Provide the (x, y) coordinate of the cell's center where the given text is located.  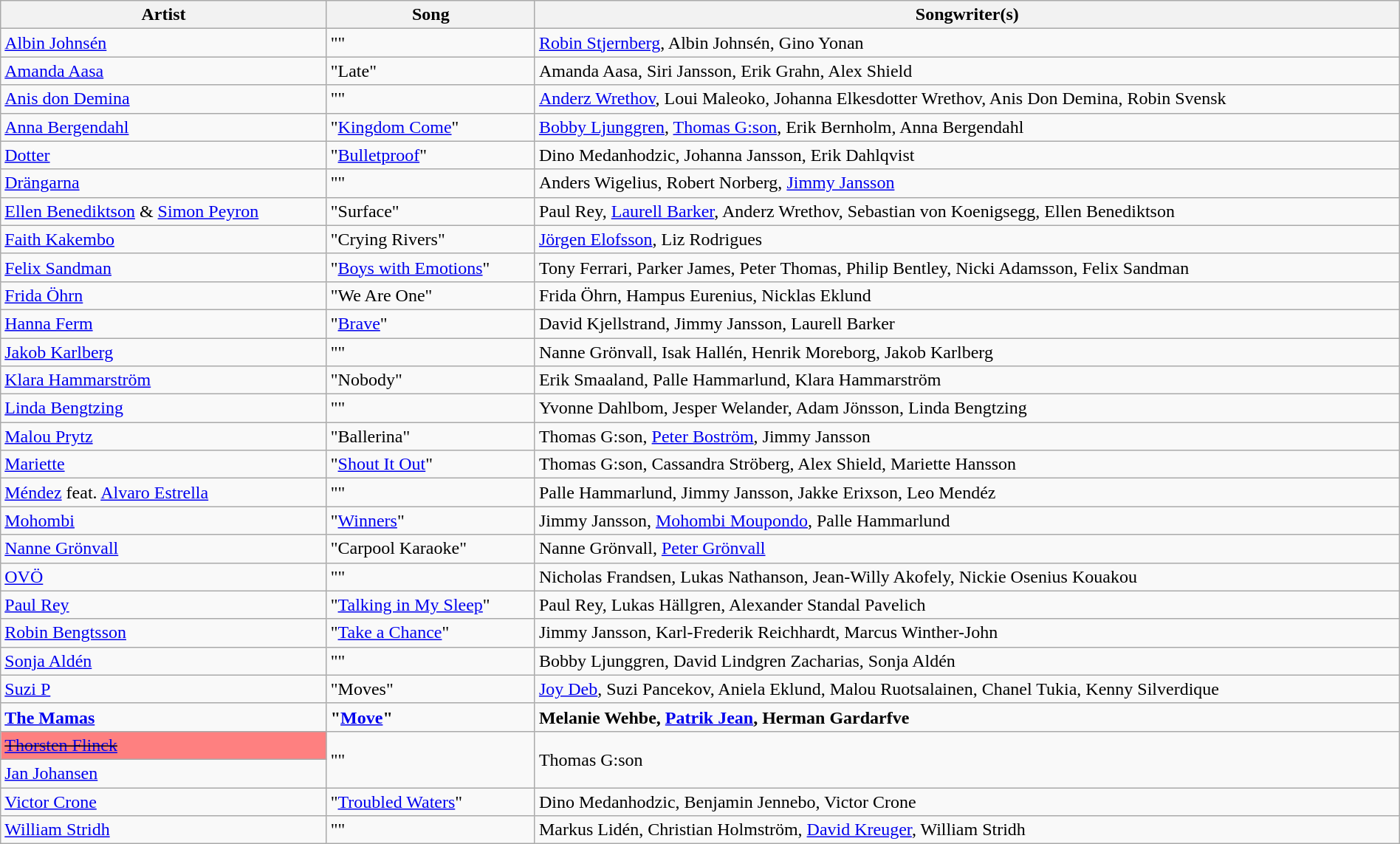
Hanna Ferm (164, 323)
"Kingdom Come" (430, 127)
Songwriter(s) (967, 15)
Mariette (164, 464)
Anders Wigelius, Robert Norberg, Jimmy Jansson (967, 183)
Klara Hammarström (164, 380)
Jörgen Elofsson, Liz Rodrigues (967, 239)
Dotter (164, 155)
Paul Rey, Laurell Barker, Anderz Wrethov, Sebastian von Koenigsegg, Ellen Benediktson (967, 211)
Anderz Wrethov, Loui Maleoko, Johanna Elkesdotter Wrethov, Anis Don Demina, Robin Svensk (967, 99)
"Troubled Waters" (430, 801)
Nanne Grönvall, Peter Grönvall (967, 549)
Faith Kakembo (164, 239)
"Ballerina" (430, 436)
Ellen Benediktson & Simon Peyron (164, 211)
Albin Johnsén (164, 43)
Malou Prytz (164, 436)
Dino Medanhodzic, Johanna Jansson, Erik Dahlqvist (967, 155)
"Talking in My Sleep" (430, 605)
Thomas G:son, Peter Boström, Jimmy Jansson (967, 436)
Amanda Aasa, Siri Jansson, Erik Grahn, Alex Shield (967, 71)
"Take a Chance" (430, 633)
William Stridh (164, 830)
Amanda Aasa (164, 71)
Tony Ferrari, Parker James, Peter Thomas, Philip Bentley, Nicki Adamsson, Felix Sandman (967, 267)
"Surface" (430, 211)
Suzi P (164, 689)
Robin Bengtsson (164, 633)
OVÖ (164, 577)
Palle Hammarlund, Jimmy Jansson, Jakke Erixson, Leo Mendéz (967, 493)
Jakob Karlberg (164, 352)
Thorsten Flinck (164, 745)
Felix Sandman (164, 267)
Erik Smaaland, Palle Hammarlund, Klara Hammarström (967, 380)
"Winners" (430, 521)
Paul Rey, Lukas Hällgren, Alexander Standal Pavelich (967, 605)
Victor Crone (164, 801)
Méndez feat. Alvaro Estrella (164, 493)
Joy Deb, Suzi Pancekov, Aniela Eklund, Malou Ruotsalainen, Chanel Tukia, Kenny Silverdique (967, 689)
Thomas G:son (967, 759)
"Nobody" (430, 380)
Jimmy Jansson, Mohombi Moupondo, Palle Hammarlund (967, 521)
Nanne Grönvall (164, 549)
Markus Lidén, Christian Holmström, David Kreuger, William Stridh (967, 830)
Anna Bergendahl (164, 127)
Thomas G:son, Cassandra Ströberg, Alex Shield, Mariette Hansson (967, 464)
Mohombi (164, 521)
Yvonne Dahlbom, Jesper Welander, Adam Jönsson, Linda Bengtzing (967, 408)
Anis don Demina (164, 99)
"Move" (430, 717)
"Late" (430, 71)
Jan Johansen (164, 773)
"Moves" (430, 689)
Artist (164, 15)
"Bulletproof" (430, 155)
Linda Bengtzing (164, 408)
Nicholas Frandsen, Lukas Nathanson, Jean-Willy Akofely, Nickie Osenius Kouakou (967, 577)
"Brave" (430, 323)
Jimmy Jansson, Karl-Frederik Reichhardt, Marcus Winther-John (967, 633)
The Mamas (164, 717)
Bobby Ljunggren, David Lindgren Zacharias, Sonja Aldén (967, 661)
"We Are One" (430, 295)
Robin Stjernberg, Albin Johnsén, Gino Yonan (967, 43)
"Crying Rivers" (430, 239)
Frida Öhrn (164, 295)
David Kjellstrand, Jimmy Jansson, Laurell Barker (967, 323)
Drängarna (164, 183)
Paul Rey (164, 605)
Dino Medanhodzic, Benjamin Jennebo, Victor Crone (967, 801)
Nanne Grönvall, Isak Hallén, Henrik Moreborg, Jakob Karlberg (967, 352)
Bobby Ljunggren, Thomas G:son, Erik Bernholm, Anna Bergendahl (967, 127)
Melanie Wehbe, Patrik Jean, Herman Gardarfve (967, 717)
"Carpool Karaoke" (430, 549)
Song (430, 15)
Sonja Aldén (164, 661)
Frida Öhrn, Hampus Eurenius, Nicklas Eklund (967, 295)
"Boys with Emotions" (430, 267)
"Shout It Out" (430, 464)
